Return the (x, y) coordinate for the center point of the cell that contains the specified text.  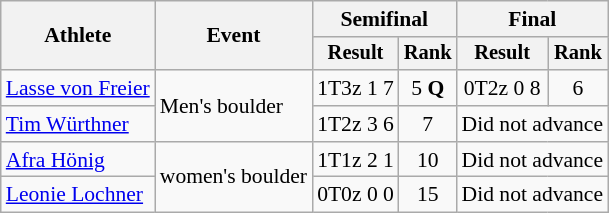
1T1z 2 1 (356, 160)
Event (234, 36)
Leonie Lochner (78, 195)
0T2z 0 8 (502, 88)
Athlete (78, 36)
1T3z 1 7 (356, 88)
10 (428, 160)
Final (533, 19)
1T2z 3 6 (356, 124)
7 (428, 124)
Lasse von Freier (78, 88)
women's boulder (234, 178)
5 Q (428, 88)
Afra Hönig (78, 160)
15 (428, 195)
Tim Würthner (78, 124)
Semifinal (384, 19)
0T0z 0 0 (356, 195)
6 (578, 88)
Men's boulder (234, 106)
